Pinpoint the cell where the given text exists, returning its (x, y) midpoint coordinate. 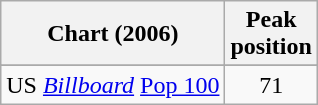
Chart (2006) (113, 34)
US Billboard Pop 100 (113, 85)
71 (271, 85)
Peakposition (271, 34)
